Return [X, Y] of the center of cell containing provided text 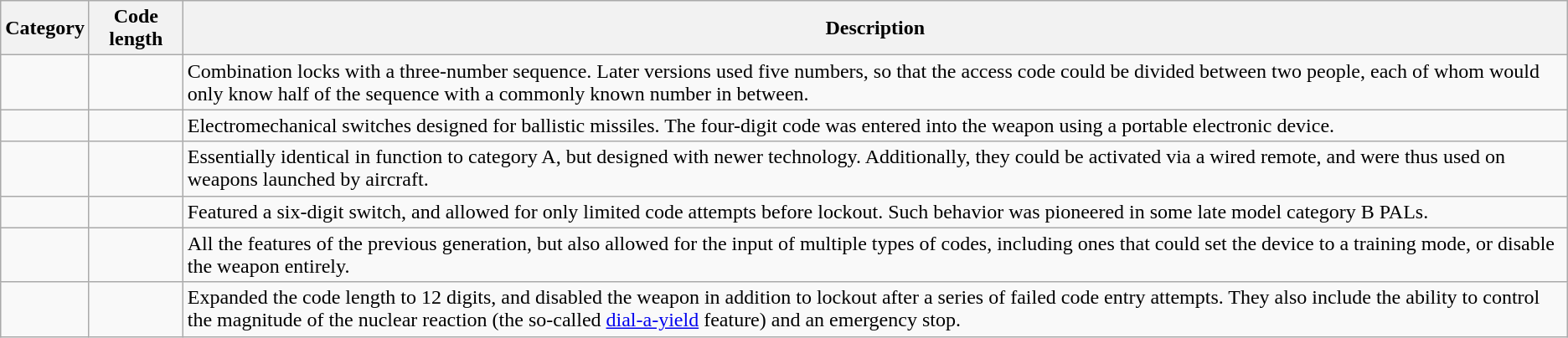
Category [45, 28]
Description [874, 28]
Code length [136, 28]
Electromechanical switches designed for ballistic missiles. The four-digit code was entered into the weapon using a portable electronic device. [874, 125]
